Search for the cell housing the specified text and yield its (x, y) center coordinate. 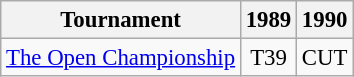
1989 (268, 20)
Tournament (121, 20)
T39 (268, 58)
The Open Championship (121, 58)
CUT (325, 58)
1990 (325, 20)
